For the text-containing cell, return its midpoint in [X, Y] coordinate format. 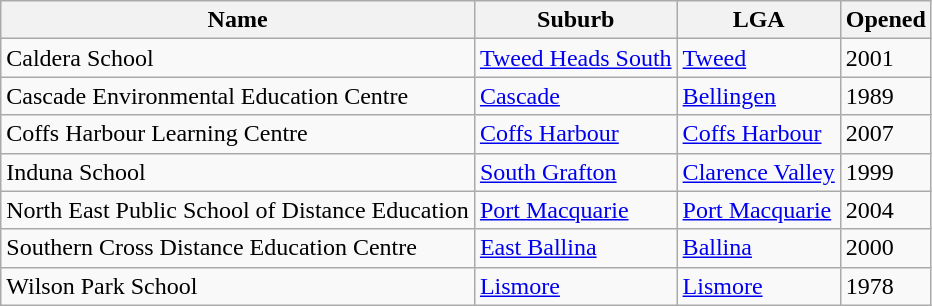
2004 [886, 210]
Cascade Environmental Education Centre [238, 96]
Caldera School [238, 58]
Coffs Harbour Learning Centre [238, 134]
2001 [886, 58]
Wilson Park School [238, 286]
Southern Cross Distance Education Centre [238, 248]
South Grafton [576, 172]
1999 [886, 172]
1989 [886, 96]
Tweed Heads South [576, 58]
Opened [886, 20]
LGA [758, 20]
Ballina [758, 248]
Cascade [576, 96]
East Ballina [576, 248]
Clarence Valley [758, 172]
Name [238, 20]
Tweed [758, 58]
2007 [886, 134]
North East Public School of Distance Education [238, 210]
Suburb [576, 20]
2000 [886, 248]
Bellingen [758, 96]
Induna School [238, 172]
1978 [886, 286]
